Pinpoint the cell where the given text exists, returning its (X, Y) midpoint coordinate. 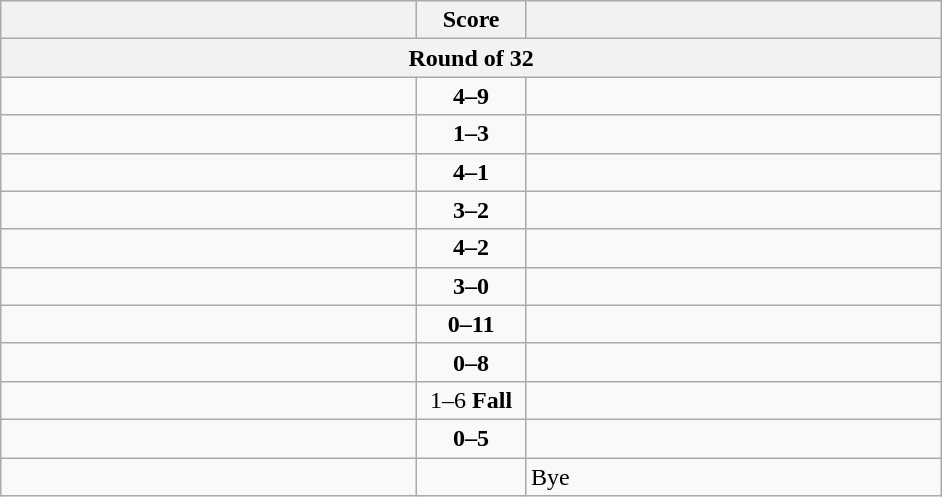
1–6 Fall (472, 400)
4–2 (472, 248)
Score (472, 20)
1–3 (472, 134)
0–8 (472, 362)
3–0 (472, 286)
3–2 (472, 210)
4–9 (472, 96)
0–5 (472, 438)
Bye (733, 477)
4–1 (472, 172)
0–11 (472, 324)
Round of 32 (472, 58)
